Identify which cell holds the provided text, then report its (x, y) central coordinate. 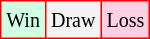
Loss (126, 20)
Draw (72, 20)
Win (24, 20)
